Find where the given text appears and provide that cell's center as (X, Y) coordinate. 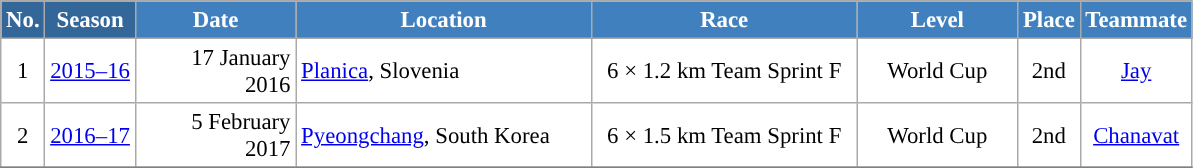
No. (23, 20)
1 (23, 72)
6 × 1.5 km Team Sprint F (724, 136)
Planica, Slovenia (444, 72)
Teammate (1136, 20)
2016–17 (90, 136)
6 × 1.2 km Team Sprint F (724, 72)
2015–16 (90, 72)
Season (90, 20)
Pyeongchang, South Korea (444, 136)
Race (724, 20)
2 (23, 136)
Level (938, 20)
17 January 2016 (216, 72)
Date (216, 20)
Jay (1136, 72)
Place (1049, 20)
5 February 2017 (216, 136)
Location (444, 20)
Chanavat (1136, 136)
